Extract the [x, y] coordinate from the center of the cell holding the provided text.  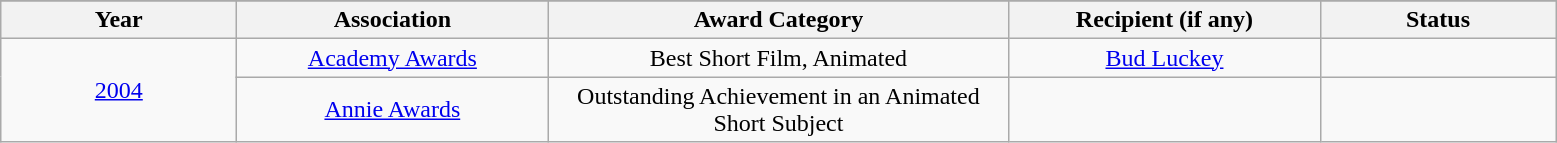
Recipient (if any) [1164, 20]
Best Short Film, Animated [778, 58]
Award Category [778, 20]
Year [119, 20]
Status [1438, 20]
Academy Awards [392, 58]
Outstanding Achievement in an Animated Short Subject [778, 110]
Bud Luckey [1164, 58]
Association [392, 20]
Annie Awards [392, 110]
2004 [119, 90]
